Detect which cell encompasses the target text, then output its (X, Y) center coordinate. 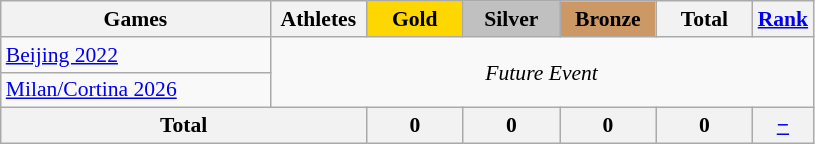
Rank (784, 19)
Athletes (318, 19)
Silver (512, 19)
Bronze (608, 19)
Beijing 2022 (136, 55)
Games (136, 19)
Gold (416, 19)
− (784, 126)
Future Event (542, 72)
Milan/Cortina 2026 (136, 90)
